Provide the [X, Y] coordinate of the cell's center where the given text is located.  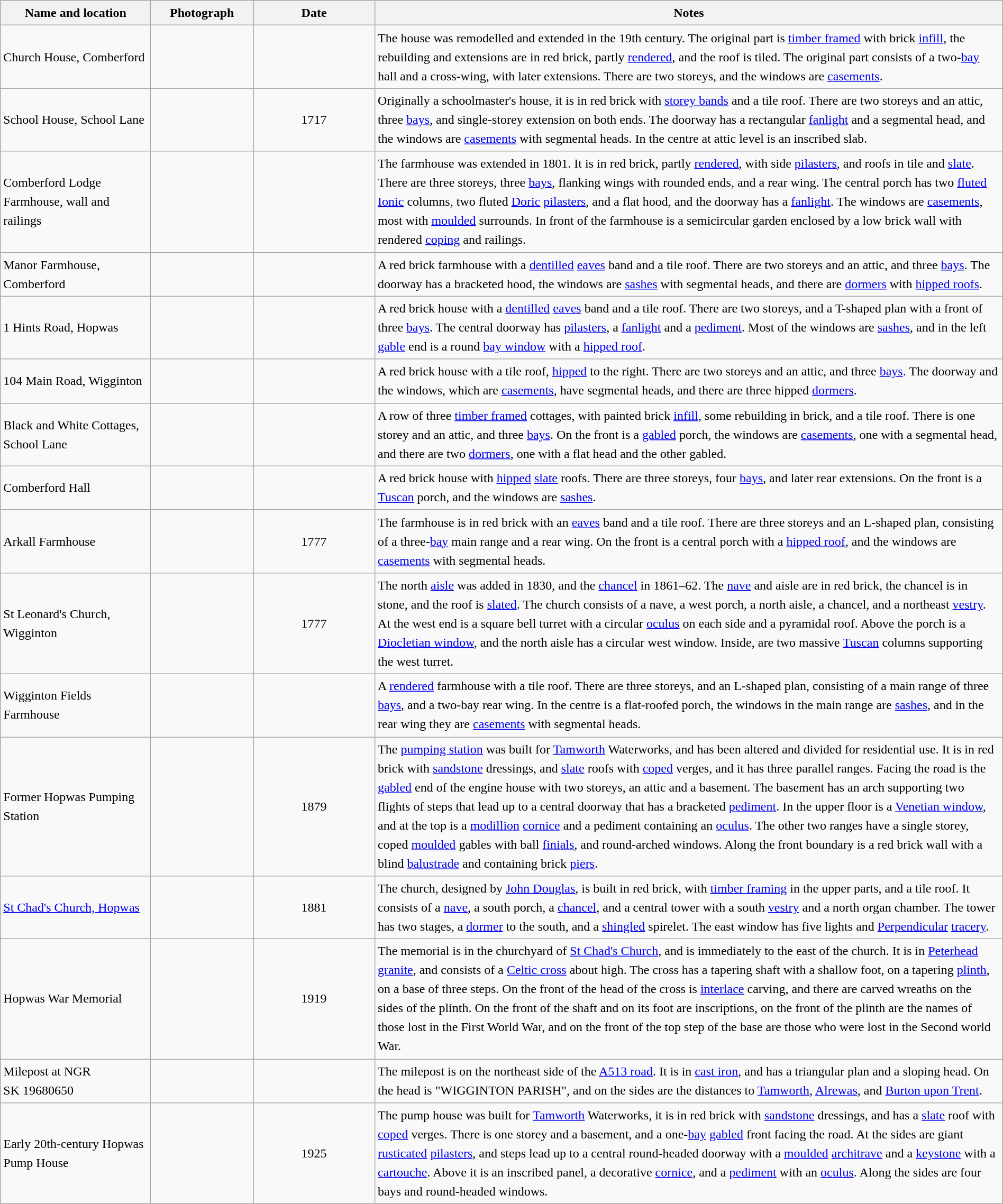
St Chad's Church, Hopwas [76, 907]
School House, School Lane [76, 120]
Church House, Comberford [76, 57]
1919 [314, 999]
Date [314, 13]
Early 20th-century Hopwas Pump House [76, 1154]
Comberford Lodge Farmhouse, wall and railings [76, 202]
Hopwas War Memorial [76, 999]
St Leonard's Church, Wigginton [76, 623]
104 Main Road, Wigginton [76, 381]
1881 [314, 907]
Manor Farmhouse, Comberford [76, 274]
Black and White Cottages,School Lane [76, 435]
1717 [314, 120]
Milepost at NGR SK 19680650 [76, 1081]
1879 [314, 807]
1925 [314, 1154]
Photograph [202, 13]
Notes [689, 13]
1 Hints Road, Hopwas [76, 328]
Arkall Farmhouse [76, 541]
Name and location [76, 13]
Former Hopwas Pumping Station [76, 807]
Wigginton Fields Farmhouse [76, 705]
Comberford Hall [76, 488]
